Pinpoint the cell where the given text exists, returning its (x, y) midpoint coordinate. 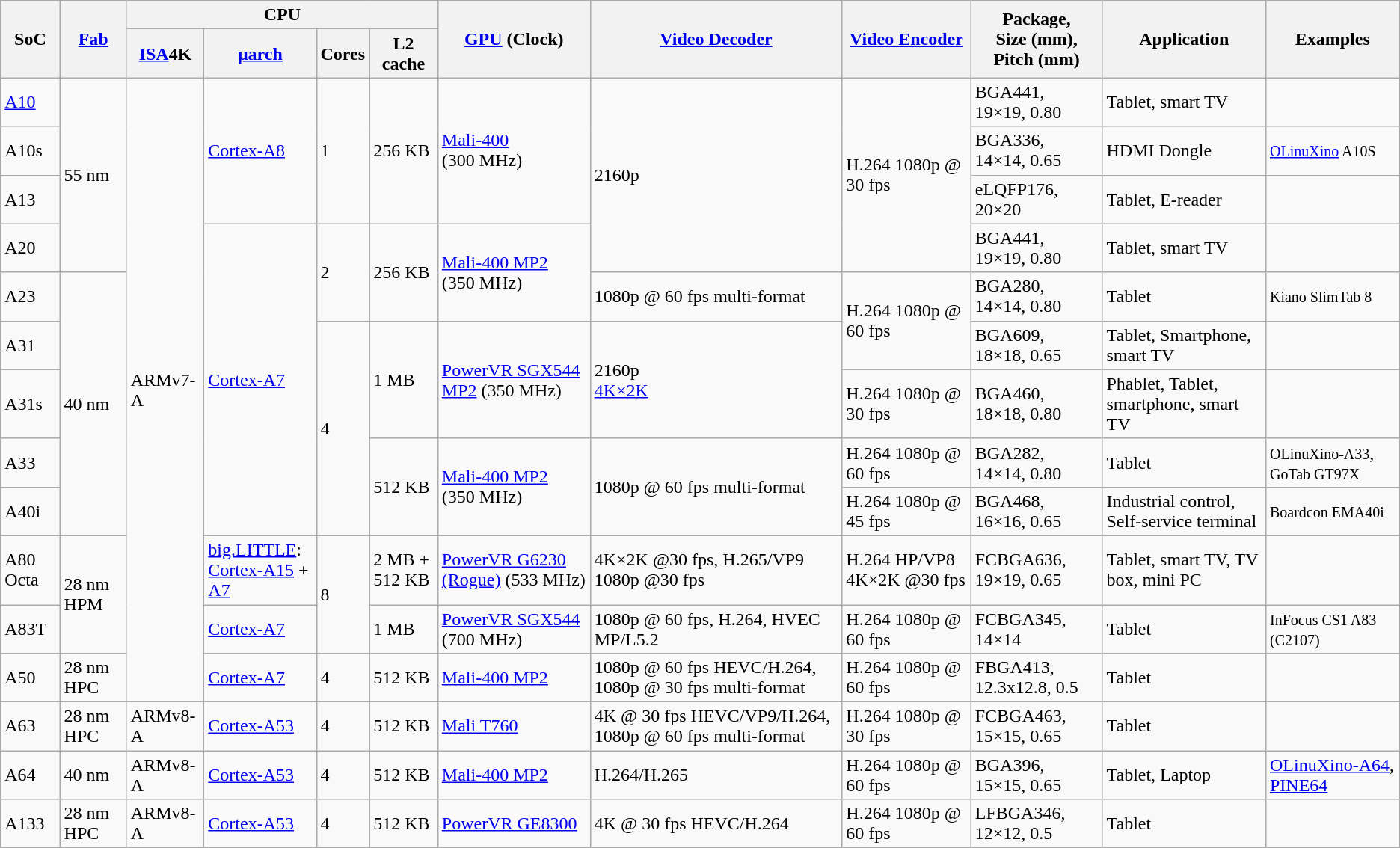
PowerVR SGX544 (700 MHz) (514, 628)
Tablet, E-reader (1185, 199)
Video Decoder (716, 39)
BGA282, 14×14, 0.80 (1037, 462)
Package,Size (mm), Pitch (mm) (1037, 39)
ARMv7-A (165, 390)
BGA609, 18×18, 0.65 (1037, 345)
Application (1185, 39)
BGA468, 16×16, 0.65 (1037, 511)
CPU (282, 15)
A40i (30, 511)
LFBGA346, 12×12, 0.5 (1037, 824)
PowerVR SGX544 MP2 (350 MHz) (514, 380)
H.264 1080p @ 45 fps (906, 511)
2160p (716, 175)
2 MB +512 KB (404, 570)
eLQFP176, 20×20 (1037, 199)
2160p4K×2K (716, 380)
ISA4K (165, 54)
A80 Octa (30, 570)
28 nmHPM (93, 594)
A64 (30, 775)
Mali-400 (300 MHz) (514, 151)
A33 (30, 462)
A20 (30, 248)
A50 (30, 678)
PowerVR GE8300 (514, 824)
Tablet, Smartphone, smart TV (1185, 345)
8 (343, 594)
Boardcon EMA40i (1333, 511)
A31s (30, 404)
Industrial control, Self-service terminal (1185, 511)
Examples (1333, 39)
OLinuXino A10S (1333, 151)
FBGA413, 12.3x12.8, 0.5 (1037, 678)
A63 (30, 727)
A133 (30, 824)
Mali T760 (514, 727)
OLinuXino-A64, PINE64 (1333, 775)
big.LITTLE:Cortex-A15 + A7 (260, 570)
OLinuXino-A33, GoTab GT97X (1333, 462)
BGA460, 18×18, 0.80 (1037, 404)
A23 (30, 296)
2 (343, 272)
A10 (30, 102)
PowerVR G6230 (Rogue) (533 MHz) (514, 570)
BGA336, 14×14, 0.65 (1037, 151)
Video Encoder (906, 39)
FCBGA463, 15×15, 0.65 (1037, 727)
L2 cache (404, 54)
1080p @ 60 fps, H.264, HVEC MP/L5.2 (716, 628)
1080p @ 60 fps HEVC/H.264, 1080p @ 30 fps multi-format (716, 678)
H.264/H.265 (716, 775)
BGA396, 15×15, 0.65 (1037, 775)
GPU (Clock) (514, 39)
Tablet, smart TV, TV box, mini PC (1185, 570)
4K×2K @30 fps, H.265/VP9 1080p @30 fps (716, 570)
Cortex-A8 (260, 151)
μarch (260, 54)
HDMI Dongle (1185, 151)
Tablet, Laptop (1185, 775)
SoC (30, 39)
H.264 HP/VP8 4K×2K @30 fps (906, 570)
1 (343, 151)
Cores (343, 54)
FCBGA636, 19×19, 0.65 (1037, 570)
A31 (30, 345)
Kiano SlimTab 8 (1333, 296)
A10s (30, 151)
Fab (93, 39)
55 nm (93, 175)
BGA280, 14×14, 0.80 (1037, 296)
InFocus CS1 A83 (C2107) (1333, 628)
FCBGA345, 14×14 (1037, 628)
A13 (30, 199)
A83T (30, 628)
4K @ 30 fps HEVC/VP9/H.264, 1080p @ 60 fps multi-format (716, 727)
Phablet, Tablet, smartphone, smart TV (1185, 404)
4K @ 30 fps HEVC/H.264 (716, 824)
